Search for the cell housing the specified text and yield its (x, y) center coordinate. 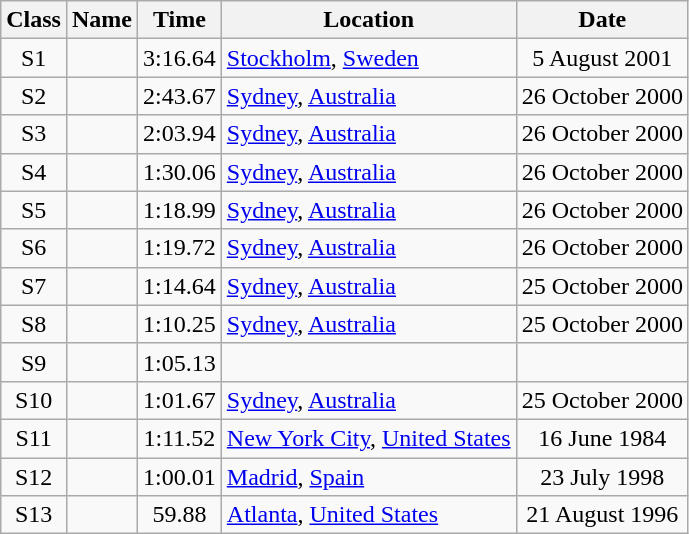
Atlanta, United States (368, 515)
S4 (34, 172)
21 August 1996 (602, 515)
2:43.67 (180, 96)
1:18.99 (180, 210)
Location (368, 20)
Stockholm, Sweden (368, 58)
1:05.13 (180, 362)
S2 (34, 96)
Madrid, Spain (368, 477)
1:00.01 (180, 477)
1:11.52 (180, 438)
S7 (34, 286)
Date (602, 20)
S5 (34, 210)
S10 (34, 400)
S3 (34, 134)
Name (102, 20)
59.88 (180, 515)
2:03.94 (180, 134)
1:10.25 (180, 324)
S8 (34, 324)
S12 (34, 477)
5 August 2001 (602, 58)
S9 (34, 362)
Time (180, 20)
1:30.06 (180, 172)
New York City, United States (368, 438)
S1 (34, 58)
S11 (34, 438)
1:01.67 (180, 400)
3:16.64 (180, 58)
1:19.72 (180, 248)
23 July 1998 (602, 477)
1:14.64 (180, 286)
S6 (34, 248)
16 June 1984 (602, 438)
Class (34, 20)
S13 (34, 515)
